Output the (x, y) coordinate of the center of the cell containing the given text.  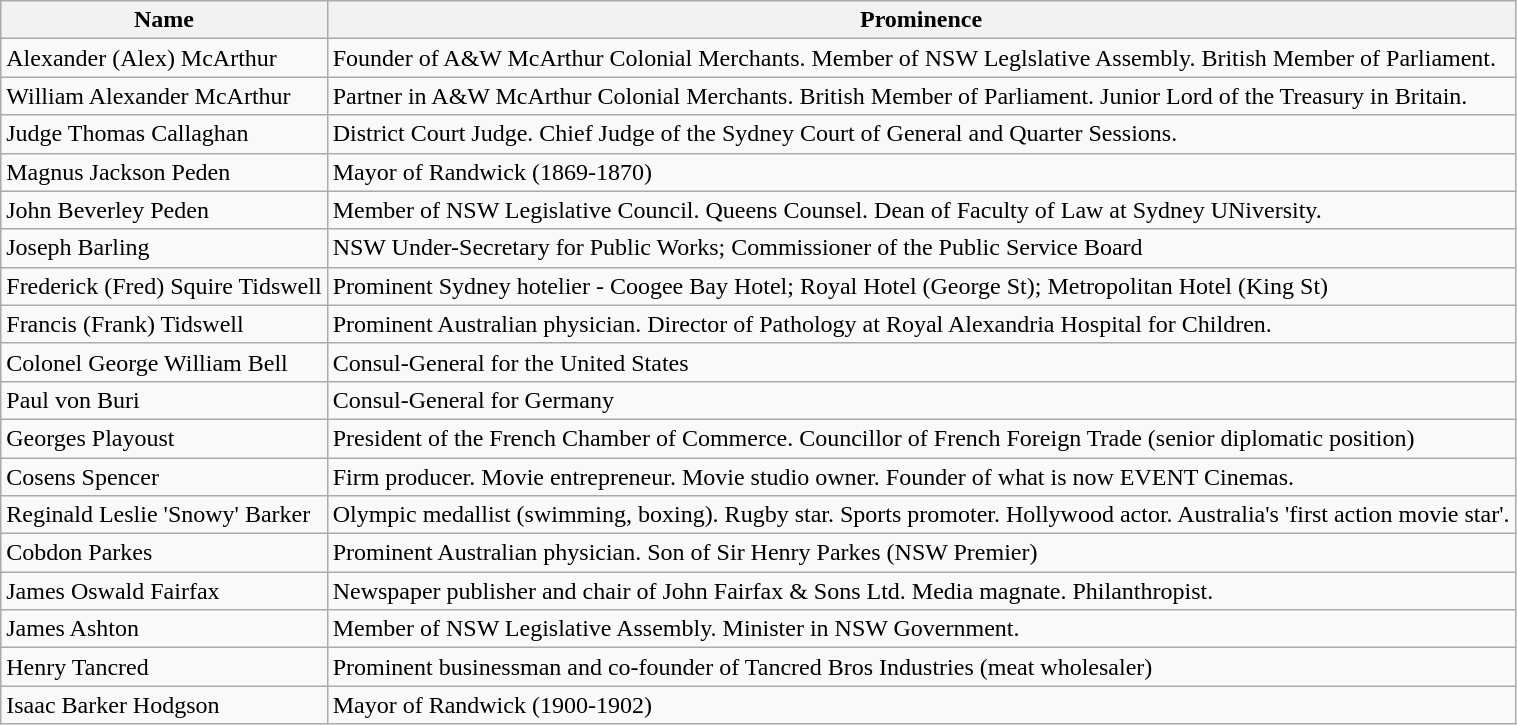
Georges Playoust (164, 438)
Prominent Australian physician. Son of Sir Henry Parkes (NSW Premier) (921, 553)
Cobdon Parkes (164, 553)
John Beverley Peden (164, 210)
Frederick (Fred) Squire Tidswell (164, 286)
Reginald Leslie 'Snowy' Barker (164, 515)
Henry Tancred (164, 667)
Joseph Barling (164, 248)
Prominent Sydney hotelier - Coogee Bay Hotel; Royal Hotel (George St); Metropolitan Hotel (King St) (921, 286)
William Alexander McArthur (164, 96)
Isaac Barker Hodgson (164, 705)
Member of NSW Legislative Assembly. Minister in NSW Government. (921, 629)
Mayor of Randwick (1900-1902) (921, 705)
Firm producer. Movie entrepreneur. Movie studio owner. Founder of what is now EVENT Cinemas. (921, 477)
Consul-General for the United States (921, 362)
Partner in A&W McArthur Colonial Merchants. British Member of Parliament. Junior Lord of the Treasury in Britain. (921, 96)
District Court Judge. Chief Judge of the Sydney Court of General and Quarter Sessions. (921, 134)
Colonel George William Bell (164, 362)
Alexander (Alex) McArthur (164, 58)
Magnus Jackson Peden (164, 172)
Paul von Buri (164, 400)
Mayor of Randwick (1869-1870) (921, 172)
Founder of A&W McArthur Colonial Merchants. Member of NSW Leglslative Assembly. British Member of Parliament. (921, 58)
Cosens Spencer (164, 477)
Francis (Frank) Tidswell (164, 324)
President of the French Chamber of Commerce. Councillor of French Foreign Trade (senior diplomatic position) (921, 438)
Consul-General for Germany (921, 400)
Name (164, 20)
James Oswald Fairfax (164, 591)
Member of NSW Legislative Council. Queens Counsel. Dean of Faculty of Law at Sydney UNiversity. (921, 210)
Prominent Australian physician. Director of Pathology at Royal Alexandria Hospital for Children. (921, 324)
James Ashton (164, 629)
Newspaper publisher and chair of John Fairfax & Sons Ltd. Media magnate. Philanthropist. (921, 591)
Prominence (921, 20)
Judge Thomas Callaghan (164, 134)
NSW Under-Secretary for Public Works; Commissioner of the Public Service Board (921, 248)
Prominent businessman and co-founder of Tancred Bros Industries (meat wholesaler) (921, 667)
Olympic medallist (swimming, boxing). Rugby star. Sports promoter. Hollywood actor. Australia's 'first action movie star'. (921, 515)
